Scan for the cell matching the given text and deliver its [x, y] coordinate at center. 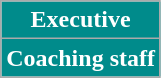
Executive [81, 20]
Coaching staff [81, 58]
